Pinpoint the cell where the given text exists, returning its [x, y] midpoint coordinate. 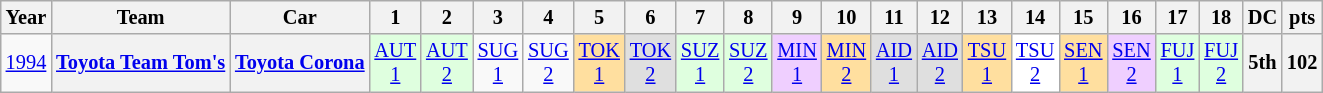
9 [796, 17]
Team [140, 17]
1 [395, 17]
7 [700, 17]
SUG1 [498, 63]
SEN2 [1131, 63]
SEN1 [1083, 63]
15 [1083, 17]
AID1 [894, 63]
Toyota Team Tom's [140, 63]
AID2 [940, 63]
TSU1 [987, 63]
Toyota Corona [300, 63]
2 [447, 17]
SUZ1 [700, 63]
Car [300, 17]
6 [650, 17]
TSU2 [1035, 63]
16 [1131, 17]
3 [498, 17]
SUZ2 [748, 63]
102 [1302, 63]
5 [600, 17]
SUG2 [548, 63]
Year [26, 17]
13 [987, 17]
4 [548, 17]
18 [1221, 17]
MIN2 [846, 63]
14 [1035, 17]
5th [1262, 63]
8 [748, 17]
17 [1178, 17]
1994 [26, 63]
TOK2 [650, 63]
DC [1262, 17]
FUJ2 [1221, 63]
pts [1302, 17]
FUJ1 [1178, 63]
12 [940, 17]
11 [894, 17]
AUT2 [447, 63]
MIN1 [796, 63]
AUT1 [395, 63]
TOK1 [600, 63]
10 [846, 17]
